Return the (X, Y) coordinate for the center point of the cell that contains the specified text.  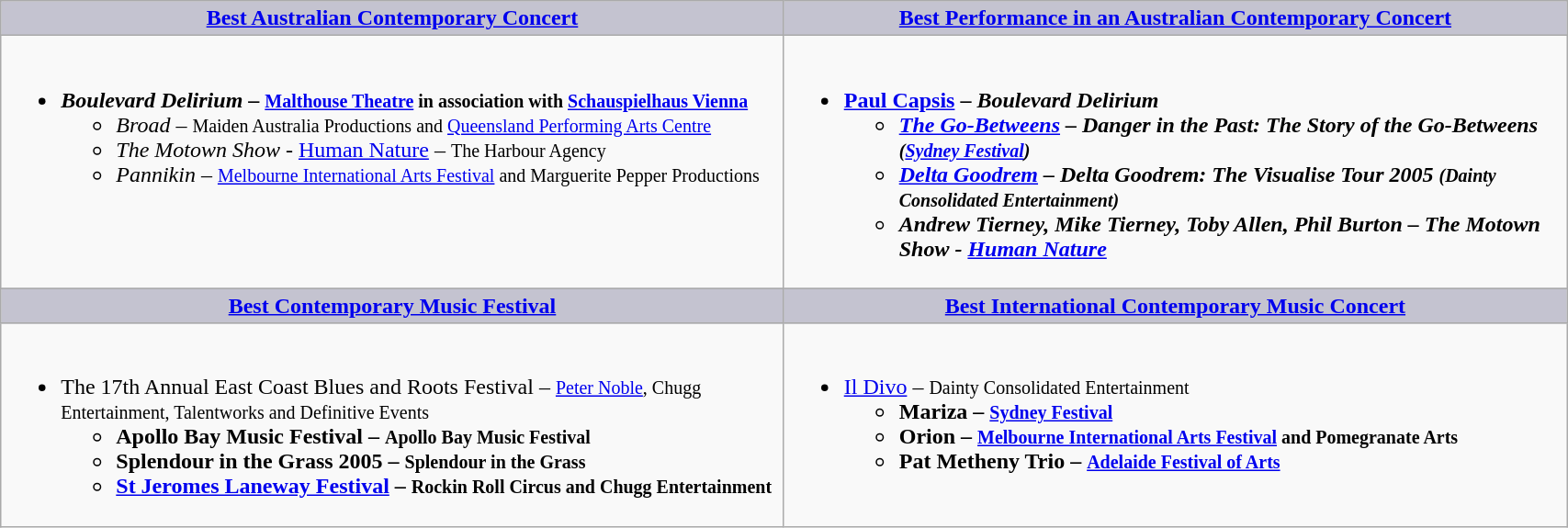
Best Australian Contemporary Concert (392, 18)
Best Performance in an Australian Contemporary Concert (1175, 18)
Best International Contemporary Music Concert (1175, 306)
Best Contemporary Music Festival (392, 306)
